Return the [x, y] coordinate for the center point of the cell that contains the specified text.  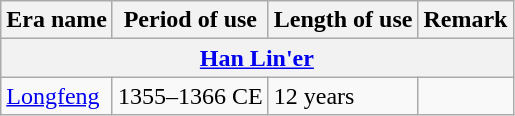
Han Lin'er [257, 58]
Remark [466, 20]
12 years [343, 96]
Era name [57, 20]
Period of use [190, 20]
Length of use [343, 20]
Longfeng [57, 96]
1355–1366 CE [190, 96]
